Provide the [X, Y] coordinate of the cell's center where the given text is located.  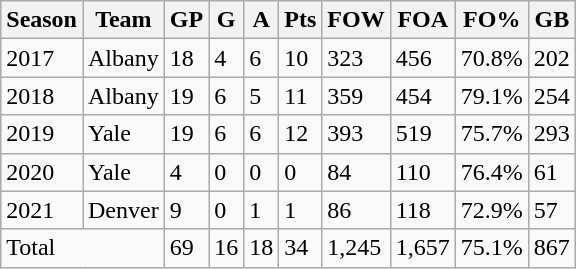
Total [82, 248]
Denver [123, 210]
Pts [300, 20]
1,657 [422, 248]
9 [186, 210]
GB [552, 20]
2017 [42, 58]
Season [42, 20]
11 [300, 96]
12 [300, 134]
2019 [42, 134]
254 [552, 96]
293 [552, 134]
2021 [42, 210]
FOW [356, 20]
FOA [422, 20]
84 [356, 172]
Team [123, 20]
2020 [42, 172]
16 [226, 248]
456 [422, 58]
323 [356, 58]
69 [186, 248]
A [262, 20]
61 [552, 172]
519 [422, 134]
79.1% [492, 96]
GP [186, 20]
70.8% [492, 58]
454 [422, 96]
5 [262, 96]
393 [356, 134]
75.1% [492, 248]
10 [300, 58]
202 [552, 58]
34 [300, 248]
72.9% [492, 210]
76.4% [492, 172]
359 [356, 96]
G [226, 20]
75.7% [492, 134]
86 [356, 210]
FO% [492, 20]
118 [422, 210]
867 [552, 248]
57 [552, 210]
110 [422, 172]
1,245 [356, 248]
2018 [42, 96]
